From the cell containing the given text, extract its center point as (x, y) coordinate. 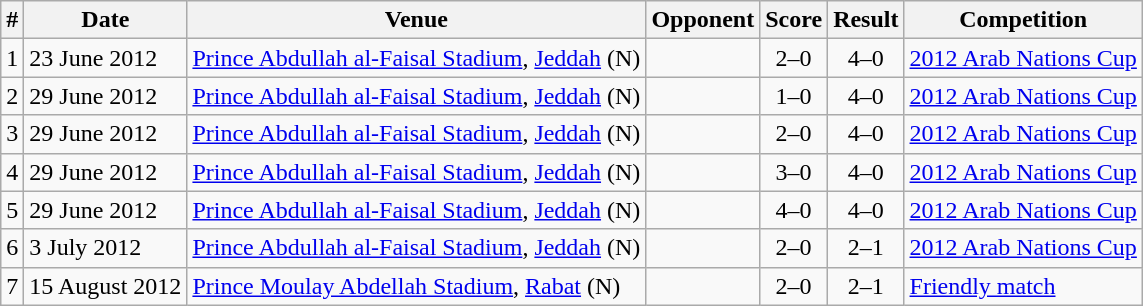
3–0 (794, 172)
Prince Moulay Abdellah Stadium, Rabat (N) (416, 286)
Result (866, 20)
Date (106, 20)
1–0 (794, 96)
3 (12, 134)
6 (12, 248)
Opponent (703, 20)
Score (794, 20)
Venue (416, 20)
7 (12, 286)
1 (12, 58)
Friendly match (1023, 286)
2 (12, 96)
4 (12, 172)
23 June 2012 (106, 58)
3 July 2012 (106, 248)
# (12, 20)
15 August 2012 (106, 286)
5 (12, 210)
Competition (1023, 20)
